Output the [x, y] coordinate of the center of the cell containing the given text.  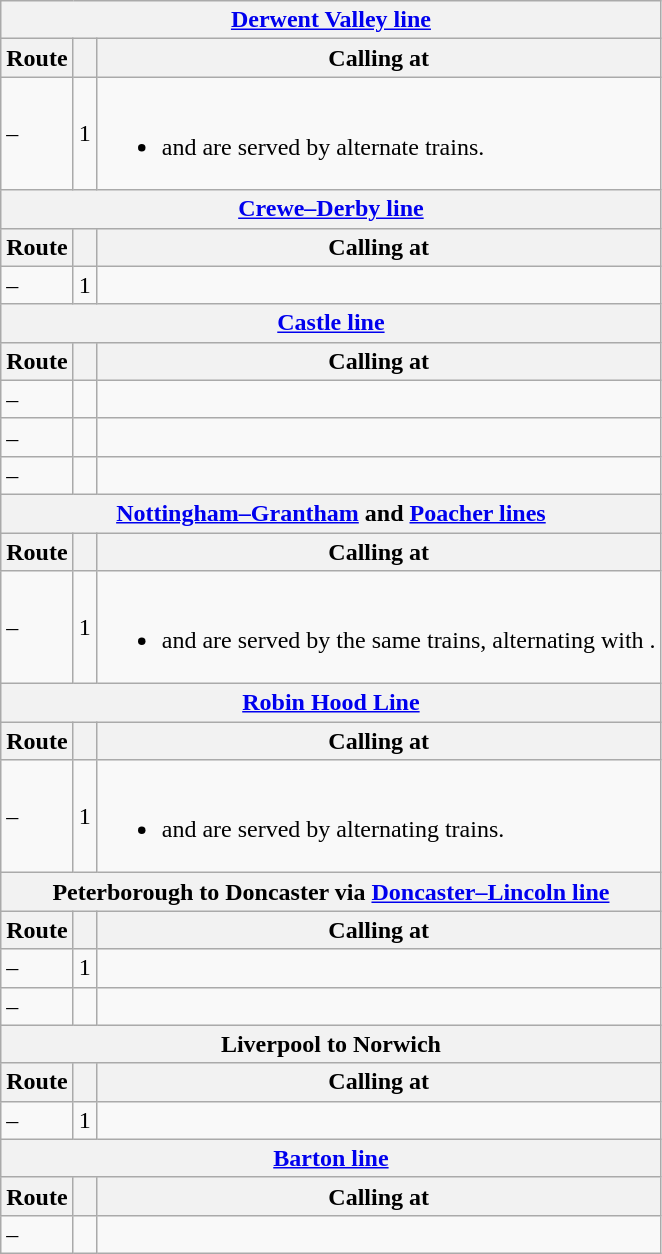
Derwent Valley line [331, 20]
Barton line [331, 1158]
and are served by the same trains, alternating with . [378, 628]
and are served by alternate trains. [378, 134]
Robin Hood Line [331, 703]
Nottingham–Grantham and Poacher lines [331, 513]
Liverpool to Norwich [331, 1044]
Crewe–Derby line [331, 209]
Peterborough to Doncaster via Doncaster–Lincoln line [331, 892]
and are served by alternating trains. [378, 816]
Castle line [331, 323]
